Pinpoint the cell where the given text exists, returning its (X, Y) midpoint coordinate. 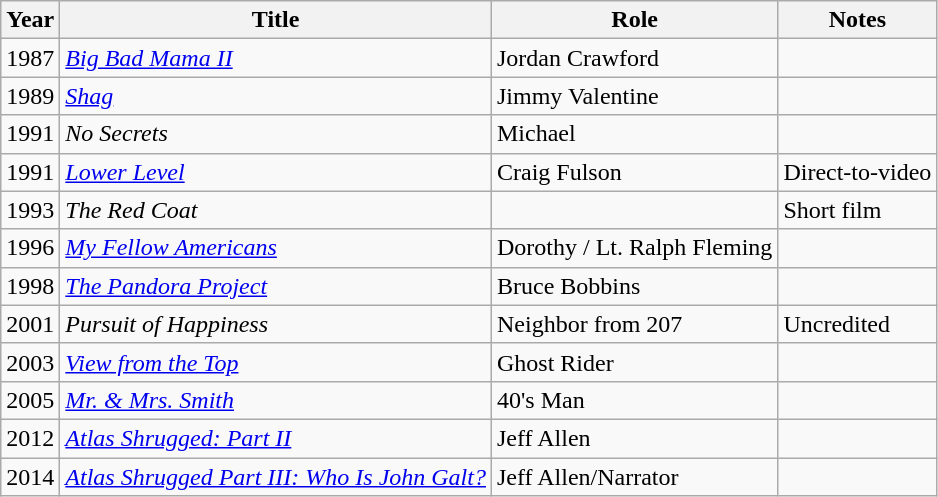
Uncredited (858, 324)
No Secrets (276, 134)
Michael (634, 134)
Neighbor from 207 (634, 324)
2003 (30, 362)
Dorothy / Lt. Ralph Fleming (634, 248)
Atlas Shrugged: Part II (276, 438)
Notes (858, 20)
Short film (858, 210)
Shag (276, 96)
The Pandora Project (276, 286)
Craig Fulson (634, 172)
View from the Top (276, 362)
1987 (30, 58)
Jimmy Valentine (634, 96)
1998 (30, 286)
2005 (30, 400)
Jeff Allen/Narrator (634, 477)
Lower Level (276, 172)
1996 (30, 248)
Jeff Allen (634, 438)
2012 (30, 438)
Role (634, 20)
Big Bad Mama II (276, 58)
Mr. & Mrs. Smith (276, 400)
2001 (30, 324)
Ghost Rider (634, 362)
40's Man (634, 400)
Year (30, 20)
The Red Coat (276, 210)
Jordan Crawford (634, 58)
My Fellow Americans (276, 248)
1993 (30, 210)
Pursuit of Happiness (276, 324)
Bruce Bobbins (634, 286)
Title (276, 20)
1989 (30, 96)
Atlas Shrugged Part III: Who Is John Galt? (276, 477)
Direct-to-video (858, 172)
2014 (30, 477)
